Identify which cell holds the provided text, then report its [x, y] central coordinate. 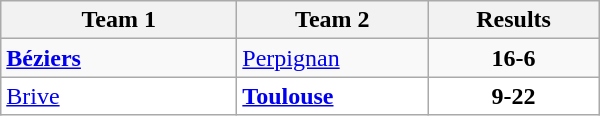
Brive [119, 96]
Béziers [119, 58]
Toulouse [332, 96]
Perpignan [332, 58]
Results [514, 20]
9-22 [514, 96]
16-6 [514, 58]
Team 2 [332, 20]
Team 1 [119, 20]
